Capture the cell that displays the provided text and extract its [x, y] central coordinate. 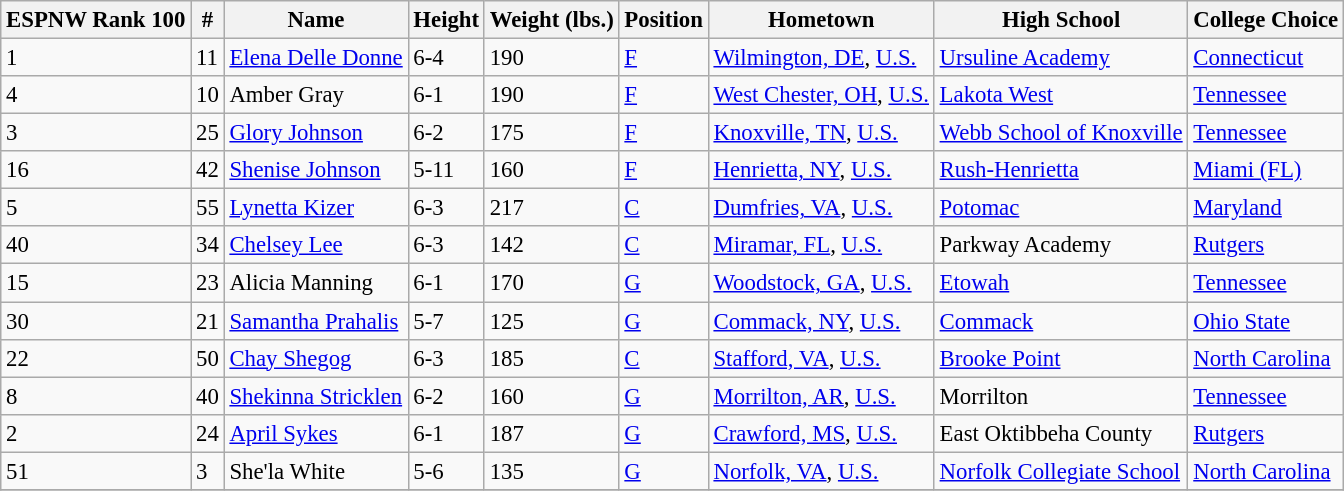
125 [552, 321]
217 [552, 208]
High School [1061, 20]
135 [552, 471]
Woodstock, GA, U.S. [821, 283]
22 [96, 358]
Knoxville, TN, U.S. [821, 133]
Miami (FL) [1266, 170]
5-11 [446, 170]
Maryland [1266, 208]
# [208, 20]
42 [208, 170]
Brooke Point [1061, 358]
Height [446, 20]
34 [208, 245]
Elena Delle Donne [316, 58]
6-4 [446, 58]
Commack [1061, 321]
Weight (lbs.) [552, 20]
Alicia Manning [316, 283]
15 [96, 283]
21 [208, 321]
Norfolk, VA, U.S. [821, 471]
Connecticut [1266, 58]
185 [552, 358]
Amber Gray [316, 95]
Commack, NY, U.S. [821, 321]
175 [552, 133]
Morrilton [1061, 396]
Rush-Henrietta [1061, 170]
Glory Johnson [316, 133]
16 [96, 170]
Hometown [821, 20]
25 [208, 133]
30 [96, 321]
Norfolk Collegiate School [1061, 471]
Etowah [1061, 283]
8 [96, 396]
Potomac [1061, 208]
She'la White [316, 471]
Chay Shegog [316, 358]
West Chester, OH, U.S. [821, 95]
Webb School of Knoxville [1061, 133]
Wilmington, DE, U.S. [821, 58]
College Choice [1266, 20]
Morrilton, AR, U.S. [821, 396]
Crawford, MS, U.S. [821, 433]
10 [208, 95]
Stafford, VA, U.S. [821, 358]
Miramar, FL, U.S. [821, 245]
5-7 [446, 321]
Position [664, 20]
Lakota West [1061, 95]
Henrietta, NY, U.S. [821, 170]
Shekinna Stricklen [316, 396]
2 [96, 433]
50 [208, 358]
1 [96, 58]
4 [96, 95]
Name [316, 20]
142 [552, 245]
187 [552, 433]
East Oktibbeha County [1061, 433]
Chelsey Lee [316, 245]
55 [208, 208]
April Sykes [316, 433]
24 [208, 433]
Parkway Academy [1061, 245]
170 [552, 283]
Ohio State [1266, 321]
5-6 [446, 471]
ESPNW Rank 100 [96, 20]
Dumfries, VA, U.S. [821, 208]
Lynetta Kizer [316, 208]
5 [96, 208]
Samantha Prahalis [316, 321]
23 [208, 283]
Shenise Johnson [316, 170]
Ursuline Academy [1061, 58]
11 [208, 58]
51 [96, 471]
